Scan for the cell matching the given text and deliver its (x, y) coordinate at center. 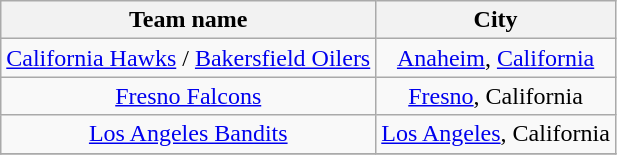
California Hawks / Bakersfield Oilers (188, 58)
City (496, 20)
Los Angeles, California (496, 134)
Anaheim, California (496, 58)
Team name (188, 20)
Fresno Falcons (188, 96)
Fresno, California (496, 96)
Los Angeles Bandits (188, 134)
